Scan for the cell matching the given text and deliver its [x, y] coordinate at center. 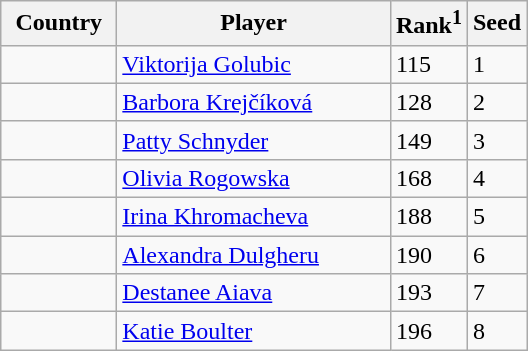
168 [428, 178]
Irina Khromacheva [254, 217]
Patty Schnyder [254, 140]
188 [428, 217]
Player [254, 24]
Destanee Aiava [254, 293]
4 [496, 178]
Olivia Rogowska [254, 178]
3 [496, 140]
115 [428, 64]
Rank1 [428, 24]
196 [428, 331]
Katie Boulter [254, 331]
Viktorija Golubic [254, 64]
6 [496, 255]
Country [59, 24]
5 [496, 217]
Barbora Krejčíková [254, 102]
2 [496, 102]
190 [428, 255]
128 [428, 102]
1 [496, 64]
Seed [496, 24]
Alexandra Dulgheru [254, 255]
149 [428, 140]
7 [496, 293]
193 [428, 293]
8 [496, 331]
